Locate the cell with the specified text and output its (X, Y) center coordinate. 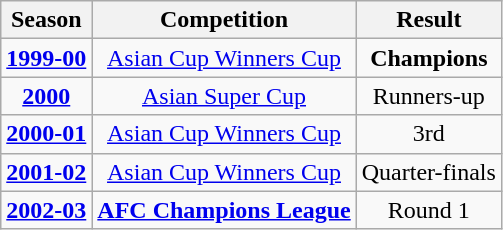
Quarter-finals (428, 172)
1999-00 (46, 58)
Season (46, 20)
Result (428, 20)
2002-03 (46, 210)
2000-01 (46, 134)
2001-02 (46, 172)
Asian Super Cup (224, 96)
Runners-up (428, 96)
2000 (46, 96)
Competition (224, 20)
AFC Champions League (224, 210)
Champions (428, 58)
Round 1 (428, 210)
3rd (428, 134)
